Pinpoint the cell where the given text exists, returning its (x, y) midpoint coordinate. 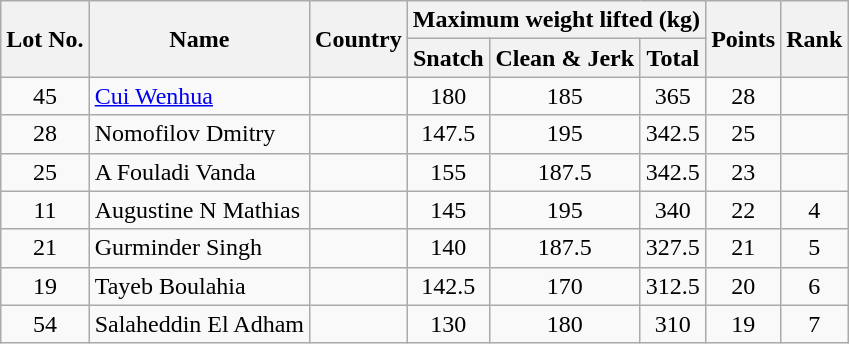
Maximum weight lifted (kg) (556, 20)
11 (45, 210)
Lot No. (45, 39)
Rank (814, 39)
7 (814, 324)
312.5 (672, 286)
6 (814, 286)
23 (744, 172)
4 (814, 210)
5 (814, 248)
54 (45, 324)
Gurminder Singh (199, 248)
Salaheddin El Adham (199, 324)
Clean & Jerk (564, 58)
130 (448, 324)
Country (359, 39)
340 (672, 210)
45 (45, 96)
155 (448, 172)
327.5 (672, 248)
142.5 (448, 286)
145 (448, 210)
22 (744, 210)
Nomofilov Dmitry (199, 134)
185 (564, 96)
147.5 (448, 134)
Name (199, 39)
Total (672, 58)
Tayeb Boulahia (199, 286)
310 (672, 324)
Cui Wenhua (199, 96)
Augustine N Mathias (199, 210)
Snatch (448, 58)
Points (744, 39)
170 (564, 286)
365 (672, 96)
A Fouladi Vanda (199, 172)
140 (448, 248)
20 (744, 286)
